Capture the cell that displays the provided text and extract its (X, Y) central coordinate. 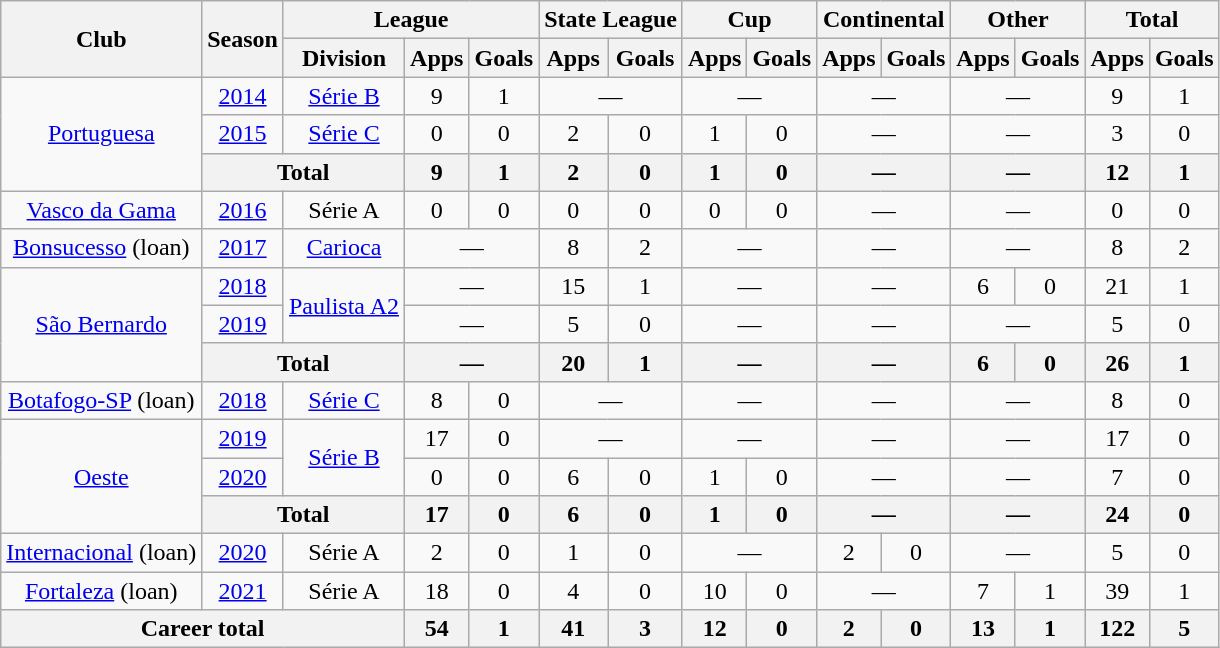
Other (1018, 20)
2017 (243, 248)
Continental (884, 20)
13 (983, 629)
Paulista A2 (344, 305)
2015 (243, 134)
122 (1117, 629)
Division (344, 58)
18 (437, 591)
League (410, 20)
54 (437, 629)
2016 (243, 210)
Vasco da Gama (102, 210)
20 (574, 362)
Portuguesa (102, 134)
Botafogo-SP (loan) (102, 400)
Bonsucesso (loan) (102, 248)
Internacional (loan) (102, 553)
39 (1117, 591)
4 (574, 591)
Cup (749, 20)
2014 (243, 96)
State League (611, 20)
Oeste (102, 476)
24 (1117, 515)
Career total (203, 629)
Carioca (344, 248)
26 (1117, 362)
Club (102, 39)
Fortaleza (loan) (102, 591)
15 (574, 286)
41 (574, 629)
10 (714, 591)
São Bernardo (102, 324)
2021 (243, 591)
Season (243, 39)
21 (1117, 286)
